For the text-containing cell, return its midpoint in (X, Y) coordinate format. 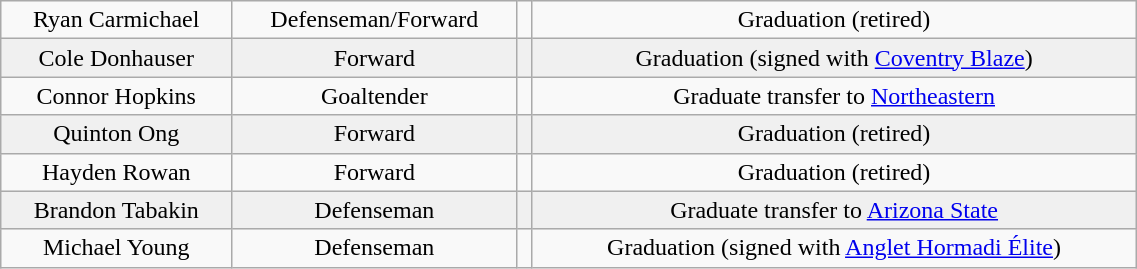
Graduate transfer to Arizona State (834, 210)
Graduation (signed with Anglet Hormadi Élite) (834, 248)
Cole Donhauser (116, 58)
Michael Young (116, 248)
Graduation (signed with Coventry Blaze) (834, 58)
Ryan Carmichael (116, 20)
Brandon Tabakin (116, 210)
Defenseman/Forward (374, 20)
Quinton Ong (116, 134)
Connor Hopkins (116, 96)
Goaltender (374, 96)
Hayden Rowan (116, 172)
Graduate transfer to Northeastern (834, 96)
